Return the (x, y) coordinate for the center point of the cell that contains the specified text.  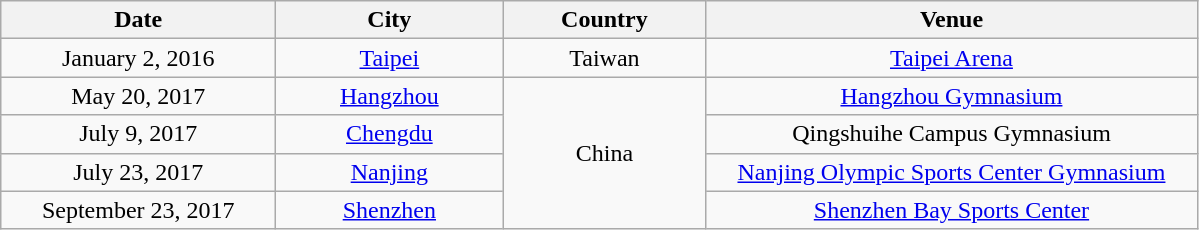
Venue (952, 20)
January 2, 2016 (138, 58)
Country (604, 20)
Date (138, 20)
Taiwan (604, 58)
September 23, 2017 (138, 210)
Nanjing (390, 172)
Shenzhen Bay Sports Center (952, 210)
Hangzhou (390, 96)
July 23, 2017 (138, 172)
Taipei Arena (952, 58)
Shenzhen (390, 210)
Nanjing Olympic Sports Center Gymnasium (952, 172)
China (604, 153)
Hangzhou Gymnasium (952, 96)
Qingshuihe Campus Gymnasium (952, 134)
May 20, 2017 (138, 96)
Chengdu (390, 134)
July 9, 2017 (138, 134)
Taipei (390, 58)
City (390, 20)
